Identify which cell holds the provided text, then report its (X, Y) central coordinate. 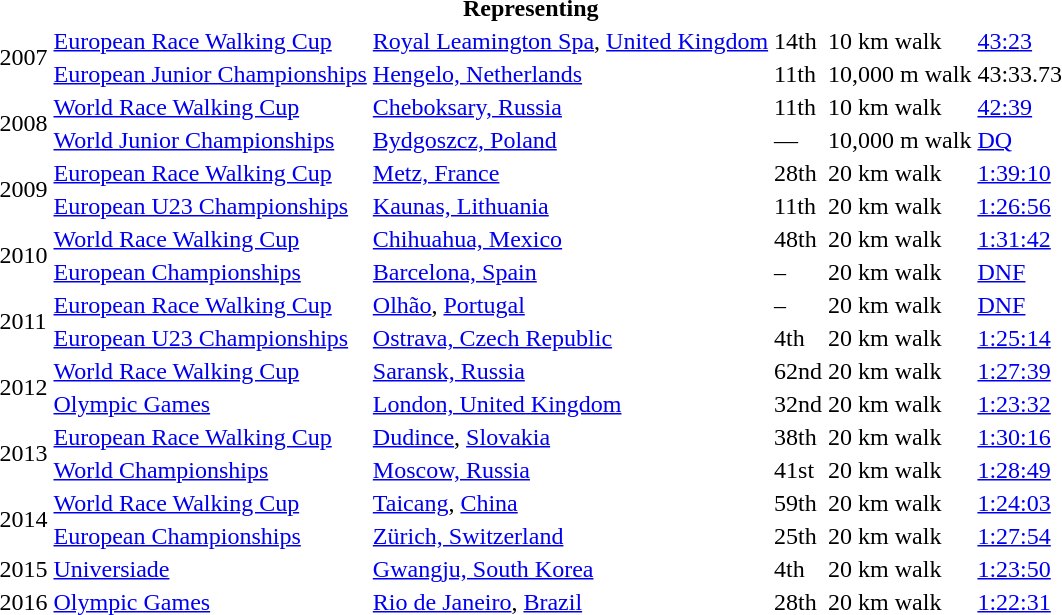
38th (798, 437)
48th (798, 239)
World Junior Championships (210, 140)
Hengelo, Netherlands (570, 74)
Taicang, China (570, 503)
European Junior Championships (210, 74)
Royal Leamington Spa, United Kingdom (570, 41)
32nd (798, 404)
62nd (798, 371)
Gwangju, South Korea (570, 569)
Dudince, Slovakia (570, 437)
Olympic Games (210, 404)
28th (798, 173)
Barcelona, Spain (570, 272)
14th (798, 41)
Universiade (210, 569)
Cheboksary, Russia (570, 107)
Chihuahua, Mexico (570, 239)
Metz, France (570, 173)
59th (798, 503)
London, United Kingdom (570, 404)
41st (798, 470)
World Championships (210, 470)
— (798, 140)
Zürich, Switzerland (570, 536)
Bydgoszcz, Poland (570, 140)
Saransk, Russia (570, 371)
25th (798, 536)
Kaunas, Lithuania (570, 206)
Moscow, Russia (570, 470)
Ostrava, Czech Republic (570, 338)
Olhão, Portugal (570, 305)
